From the cell containing the given text, extract its center point as [x, y] coordinate. 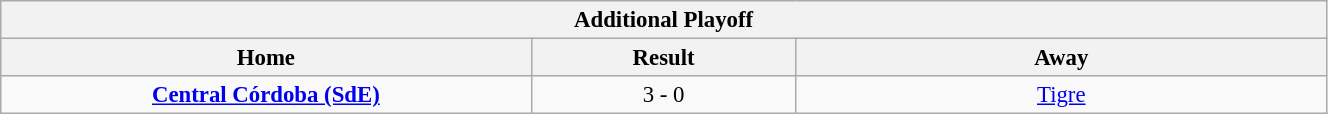
Tigre [1061, 95]
3 - 0 [664, 95]
Away [1061, 58]
Home [266, 58]
Central Córdoba (SdE) [266, 95]
Result [664, 58]
Additional Playoff [664, 20]
